Find where the given text appears and provide that cell's center as [X, Y] coordinate. 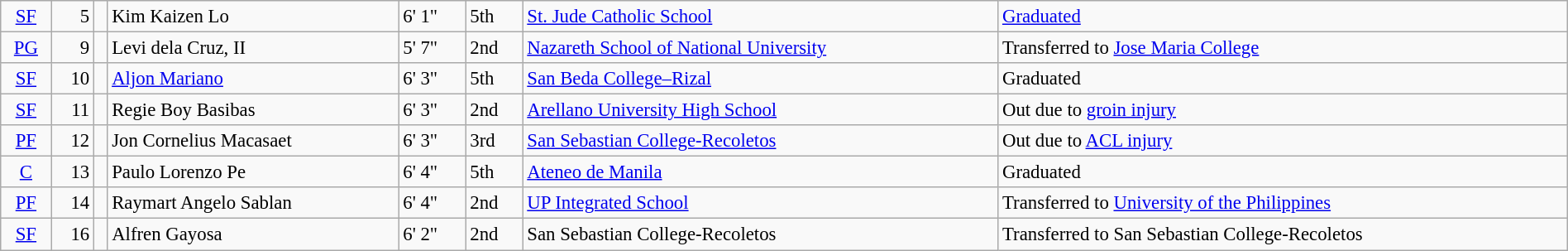
11 [73, 110]
Jon Cornelius Macasaet [253, 141]
UP Integrated School [761, 203]
16 [73, 234]
Transferred to San Sebastian College-Recoletos [1284, 234]
Out due to groin injury [1284, 110]
Arellano University High School [761, 110]
Kim Kaizen Lo [253, 17]
10 [73, 79]
Out due to ACL injury [1284, 141]
5' 7" [432, 48]
C [26, 172]
14 [73, 203]
Paulo Lorenzo Pe [253, 172]
Levi dela Cruz, II [253, 48]
6' 1" [432, 17]
3rd [495, 141]
PG [26, 48]
Regie Boy Basibas [253, 110]
San Beda College–Rizal [761, 79]
13 [73, 172]
Ateneo de Manila [761, 172]
12 [73, 141]
5 [73, 17]
Nazareth School of National University [761, 48]
Transferred to Jose Maria College [1284, 48]
Alfren Gayosa [253, 234]
Raymart Angelo Sablan [253, 203]
6' 2" [432, 234]
Aljon Mariano [253, 79]
Transferred to University of the Philippines [1284, 203]
St. Jude Catholic School [761, 17]
9 [73, 48]
